Detect which cell encompasses the target text, then output its (X, Y) center coordinate. 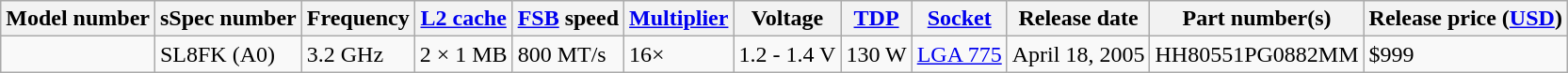
Release price (USD) (1465, 19)
Part number(s) (1256, 19)
Frequency (358, 19)
Socket (959, 19)
FSB speed (568, 19)
HH80551PG0882MM (1256, 54)
TDP (876, 19)
Voltage (787, 19)
LGA 775 (959, 54)
3.2 GHz (358, 54)
L2 cache (463, 19)
16× (679, 54)
April 18, 2005 (1078, 54)
sSpec number (228, 19)
Model number (78, 19)
Multiplier (679, 19)
1.2 - 1.4 V (787, 54)
$999 (1465, 54)
SL8FK (A0) (228, 54)
130 W (876, 54)
2 × 1 MB (463, 54)
Release date (1078, 19)
800 MT/s (568, 54)
